Search for the cell housing the specified text and yield its [x, y] center coordinate. 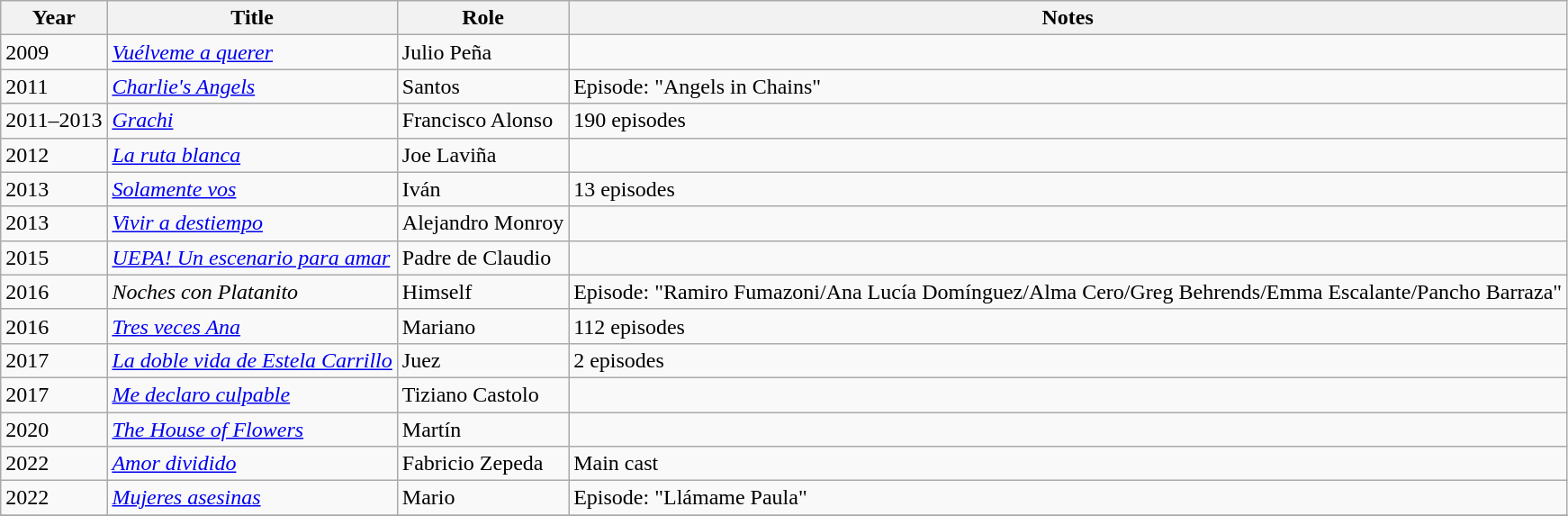
Himself [482, 292]
Alejandro Monroy [482, 223]
2011–2013 [54, 121]
Charlie's Angels [252, 86]
The House of Flowers [252, 430]
Me declaro culpable [252, 394]
Vuélveme a querer [252, 52]
Santos [482, 86]
Solamente vos [252, 189]
Fabricio Zepeda [482, 464]
Martín [482, 430]
190 episodes [1068, 121]
112 episodes [1068, 326]
Grachi [252, 121]
2012 [54, 155]
Juez [482, 360]
Iván [482, 189]
Notes [1068, 18]
Tres veces Ana [252, 326]
Amor dividido [252, 464]
Year [54, 18]
Joe Laviña [482, 155]
UEPA! Un escenario para amar [252, 258]
Vivir a destiempo [252, 223]
Julio Peña [482, 52]
Padre de Claudio [482, 258]
Title [252, 18]
2 episodes [1068, 360]
Episode: "Llámame Paula" [1068, 498]
Noches con Platanito [252, 292]
Main cast [1068, 464]
La ruta blanca [252, 155]
2020 [54, 430]
Francisco Alonso [482, 121]
2011 [54, 86]
Episode: "Ramiro Fumazoni/Ana Lucía Domínguez/Alma Cero/Greg Behrends/Emma Escalante/Pancho Barraza" [1068, 292]
Mujeres asesinas [252, 498]
Mariano [482, 326]
La doble vida de Estela Carrillo [252, 360]
Mario [482, 498]
Role [482, 18]
13 episodes [1068, 189]
Tiziano Castolo [482, 394]
2015 [54, 258]
2009 [54, 52]
Episode: "Angels in Chains" [1068, 86]
